Search for the cell housing the specified text and yield its (X, Y) center coordinate. 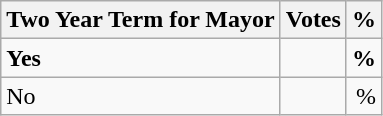
Two Year Term for Mayor (140, 20)
No (140, 96)
Yes (140, 58)
Votes (313, 20)
